Locate the cell with the specified text and output its [x, y] center coordinate. 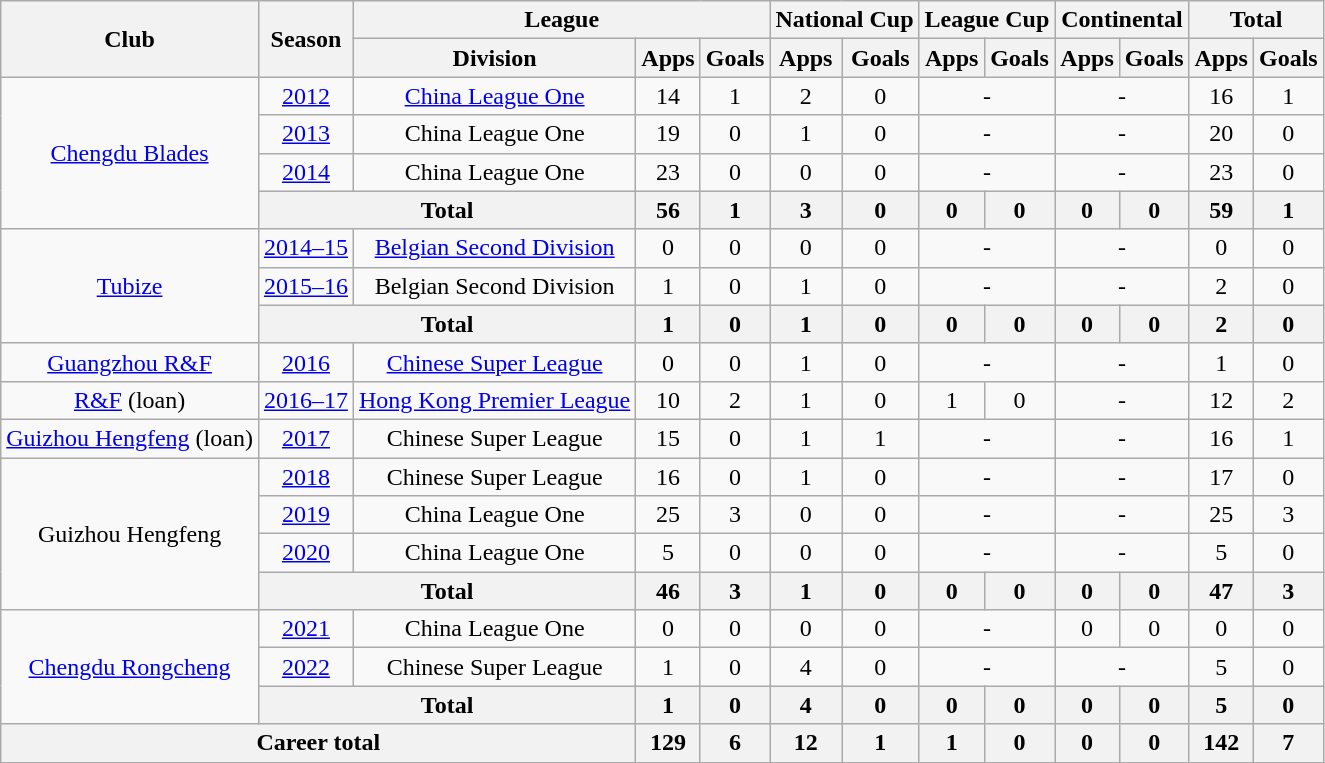
20 [1221, 134]
10 [668, 400]
Hong Kong Premier League [494, 400]
14 [668, 96]
46 [668, 591]
Chengdu Rongcheng [130, 667]
47 [1221, 591]
Club [130, 39]
Division [494, 58]
7 [1288, 743]
2013 [306, 134]
2012 [306, 96]
2022 [306, 667]
129 [668, 743]
Continental [1122, 20]
Guizhou Hengfeng [130, 534]
2015–16 [306, 286]
2020 [306, 553]
Season [306, 39]
6 [735, 743]
2014–15 [306, 248]
Guangzhou R&F [130, 362]
Career total [318, 743]
59 [1221, 210]
56 [668, 210]
17 [1221, 477]
142 [1221, 743]
19 [668, 134]
2018 [306, 477]
National Cup [844, 20]
League [562, 20]
15 [668, 438]
2019 [306, 515]
Guizhou Hengfeng (loan) [130, 438]
2016–17 [306, 400]
2016 [306, 362]
League Cup [987, 20]
2021 [306, 629]
Chengdu Blades [130, 153]
R&F (loan) [130, 400]
2017 [306, 438]
2014 [306, 172]
Tubize [130, 286]
